Determine the (x, y) coordinate at the center of the cell enclosing the given text.  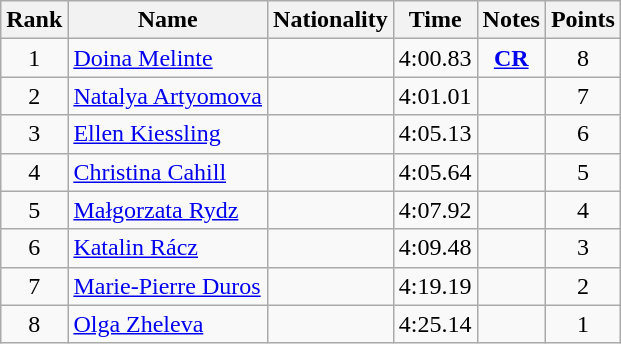
Marie-Pierre Duros (168, 286)
Ellen Kiessling (168, 134)
Christina Cahill (168, 172)
4:05.13 (435, 134)
Notes (511, 20)
Points (582, 20)
Doina Melinte (168, 58)
4:05.64 (435, 172)
4:00.83 (435, 58)
Natalya Artyomova (168, 96)
4:01.01 (435, 96)
4:25.14 (435, 324)
CR (511, 58)
Małgorzata Rydz (168, 210)
4:07.92 (435, 210)
Time (435, 20)
Rank (34, 20)
4:19.19 (435, 286)
Olga Zheleva (168, 324)
4:09.48 (435, 248)
Katalin Rácz (168, 248)
Nationality (331, 20)
Name (168, 20)
